Extract the [x, y] coordinate from the center of the cell holding the provided text.  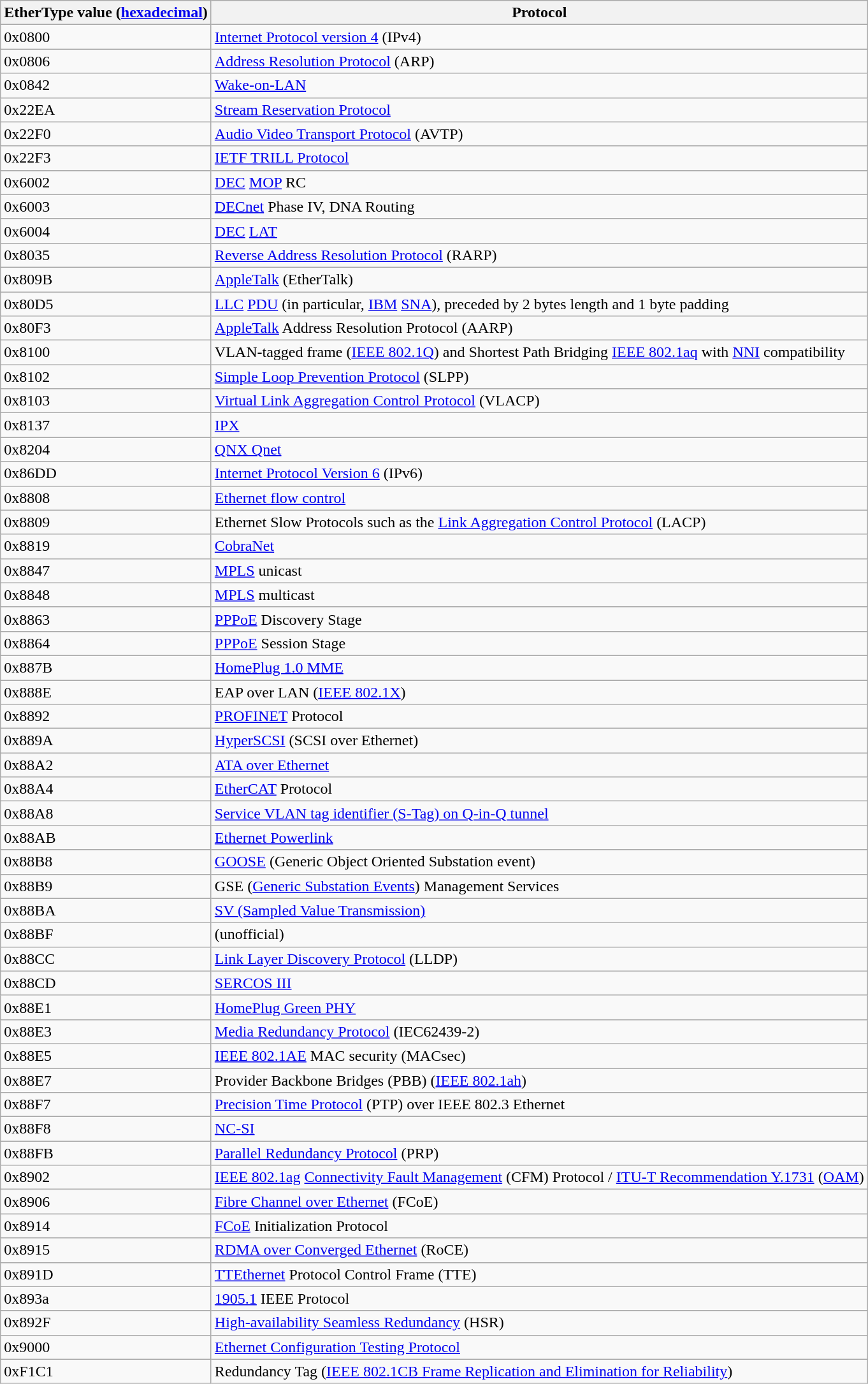
0x88AB [106, 838]
GOOSE (Generic Object Oriented Substation event) [539, 862]
0x0800 [106, 37]
0x893a [106, 1299]
Internet Protocol version 4 (IPv4) [539, 37]
0x8100 [106, 353]
0x8906 [106, 1202]
Internet Protocol Version 6 (IPv6) [539, 474]
0x88B8 [106, 862]
DEC MOP RC [539, 182]
NC-SI [539, 1129]
0x6002 [106, 182]
0x88B9 [106, 886]
PPPoE Discovery Stage [539, 619]
0x88E3 [106, 1031]
AppleTalk Address Resolution Protocol (AARP) [539, 328]
Ethernet flow control [539, 498]
Service VLAN tag identifier (S-Tag) on Q-in-Q tunnel [539, 813]
0x888E [106, 692]
0x88BA [106, 910]
Ethernet Slow Protocols such as the Link Aggregation Control Protocol (LACP) [539, 522]
0x88CD [106, 983]
0x8902 [106, 1177]
0x8137 [106, 425]
Ethernet Configuration Testing Protocol [539, 1347]
EtherType value (hexadecimal) [106, 13]
0x8808 [106, 498]
Stream Reservation Protocol [539, 110]
IEEE 802.1AE MAC security (MACsec) [539, 1056]
Fibre Channel over Ethernet (FCoE) [539, 1202]
0x0842 [106, 85]
IPX [539, 425]
0x88A2 [106, 765]
Address Resolution Protocol (ARP) [539, 61]
Protocol [539, 13]
0x9000 [106, 1347]
High-availability Seamless Redundancy (HSR) [539, 1323]
Reverse Address Resolution Protocol (RARP) [539, 255]
Audio Video Transport Protocol (AVTP) [539, 134]
0x8809 [106, 522]
SV (Sampled Value Transmission) [539, 910]
Parallel Redundancy Protocol (PRP) [539, 1153]
0x86DD [106, 474]
AppleTalk (EtherTalk) [539, 279]
HomePlug 1.0 MME [539, 667]
0x80F3 [106, 328]
0x892F [106, 1323]
0x8864 [106, 643]
0x0806 [106, 61]
1905.1 IEEE Protocol [539, 1299]
IETF TRILL Protocol [539, 158]
Media Redundancy Protocol (IEC62439-2) [539, 1031]
0x8035 [106, 255]
ATA over Ethernet [539, 765]
0x8204 [106, 449]
0x8848 [106, 595]
RDMA over Converged Ethernet (RoCE) [539, 1250]
(unofficial) [539, 935]
0x88E7 [106, 1081]
0x891D [106, 1274]
Redundancy Tag (IEEE 802.1CB Frame Replication and Elimination for Reliability) [539, 1371]
HyperSCSI (SCSI over Ethernet) [539, 741]
Provider Backbone Bridges (PBB) (IEEE 802.1ah) [539, 1081]
0x88E5 [106, 1056]
DEC LAT [539, 231]
Virtual Link Aggregation Control Protocol (VLACP) [539, 401]
GSE (Generic Substation Events) Management Services [539, 886]
0x8819 [106, 546]
MPLS unicast [539, 571]
Simple Loop Prevention Protocol (SLPP) [539, 377]
0x88F8 [106, 1129]
FCoE Initialization Protocol [539, 1226]
IEEE 802.1ag Connectivity Fault Management (CFM) Protocol / ITU-T Recommendation Y.1731 (OAM) [539, 1177]
0x809B [106, 279]
0x88FB [106, 1153]
0x6003 [106, 207]
0x6004 [106, 231]
0x8102 [106, 377]
LLC PDU (in particular, IBM SNA), preceded by 2 bytes length and 1 byte padding [539, 304]
DECnet Phase IV, DNA Routing [539, 207]
0x88E1 [106, 1007]
CobraNet [539, 546]
TTEthernet Protocol Control Frame (TTE) [539, 1274]
EAP over LAN (IEEE 802.1X) [539, 692]
0x8914 [106, 1226]
0x889A [106, 741]
Link Layer Discovery Protocol (LLDP) [539, 959]
0x22F0 [106, 134]
0x22EA [106, 110]
VLAN-tagged frame (IEEE 802.1Q) and Shortest Path Bridging IEEE 802.1aq with NNI compatibility [539, 353]
0x88A8 [106, 813]
0x8863 [106, 619]
SERCOS III [539, 983]
0x88F7 [106, 1105]
EtherCAT Protocol [539, 789]
0xF1C1 [106, 1371]
0x8892 [106, 717]
HomePlug Green PHY [539, 1007]
0x22F3 [106, 158]
0x88CC [106, 959]
PROFINET Protocol [539, 717]
0x8915 [106, 1250]
0x88A4 [106, 789]
0x88BF [106, 935]
0x8103 [106, 401]
Wake-on-LAN [539, 85]
MPLS multicast [539, 595]
0x887B [106, 667]
0x8847 [106, 571]
0x80D5 [106, 304]
Precision Time Protocol (PTP) over IEEE 802.3 Ethernet [539, 1105]
QNX Qnet [539, 449]
Ethernet Powerlink [539, 838]
PPPoE Session Stage [539, 643]
